Output the [x, y] coordinate of the center of the cell containing the given text.  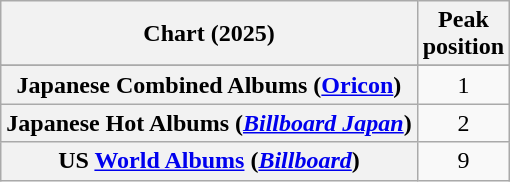
US World Albums (Billboard) [209, 161]
Japanese Combined Albums (Oricon) [209, 85]
Japanese Hot Albums (Billboard Japan) [209, 123]
2 [463, 123]
Chart (2025) [209, 34]
Peakposition [463, 34]
9 [463, 161]
1 [463, 85]
